Extract the (x, y) coordinate from the center of the cell holding the provided text.  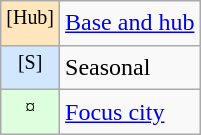
[S] (30, 68)
¤ (30, 112)
Base and hub (130, 24)
[Hub] (30, 24)
Focus city (130, 112)
Seasonal (130, 68)
